Return [x, y] of the center of cell containing provided text 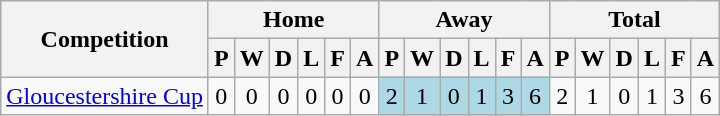
Away [464, 20]
Home [293, 20]
Gloucestershire Cup [105, 96]
Total [634, 20]
Competition [105, 39]
